Detect which cell encompasses the target text, then output its (X, Y) center coordinate. 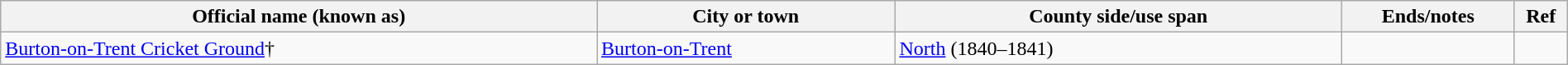
Ends/notes (1427, 17)
Burton-on-Trent (746, 48)
North (1840–1841) (1118, 48)
City or town (746, 17)
Ref (1541, 17)
Burton-on-Trent Cricket Ground† (299, 48)
Official name (known as) (299, 17)
County side/use span (1118, 17)
